Pinpoint the cell where the given text exists, returning its (X, Y) midpoint coordinate. 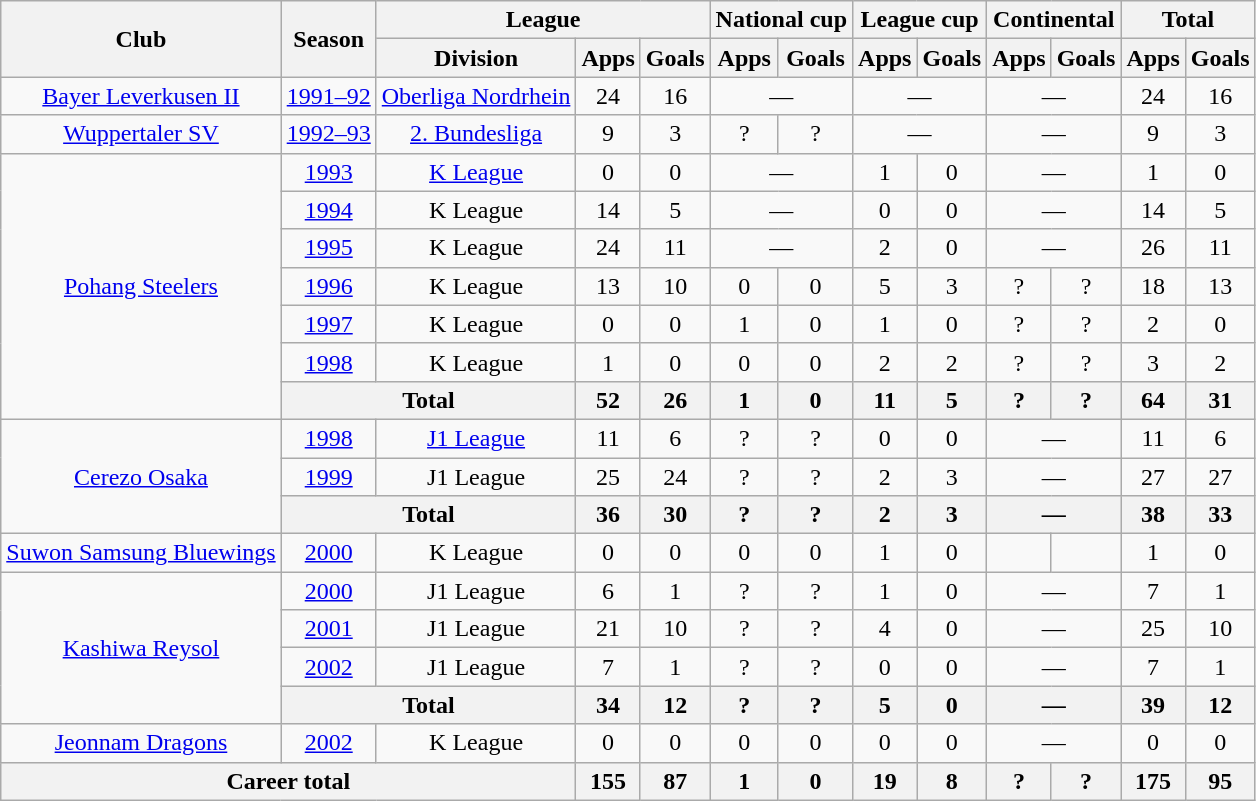
Career total (288, 781)
95 (1220, 781)
30 (675, 515)
Continental (1054, 20)
34 (608, 705)
League cup (920, 20)
League (543, 20)
21 (608, 629)
National cup (781, 20)
4 (885, 629)
1993 (328, 172)
38 (1153, 515)
1994 (328, 210)
1999 (328, 477)
1995 (328, 248)
1996 (328, 286)
18 (1153, 286)
Club (141, 39)
64 (1153, 400)
Cerezo Osaka (141, 476)
Bayer Leverkusen II (141, 96)
87 (675, 781)
2. Bundesliga (476, 134)
Wuppertaler SV (141, 134)
Jeonnam Dragons (141, 743)
1991–92 (328, 96)
Oberliga Nordrhein (476, 96)
175 (1153, 781)
Season (328, 39)
1997 (328, 324)
8 (952, 781)
36 (608, 515)
Kashiwa Reysol (141, 648)
39 (1153, 705)
Pohang Steelers (141, 286)
Division (476, 58)
52 (608, 400)
33 (1220, 515)
Suwon Samsung Bluewings (141, 553)
155 (608, 781)
31 (1220, 400)
2001 (328, 629)
1992–93 (328, 134)
19 (885, 781)
